Output the [X, Y] coordinate of the center of the cell containing the given text.  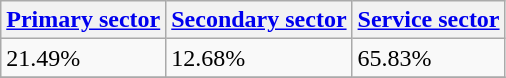
21.49% [84, 58]
Primary sector [84, 20]
Secondary sector [259, 20]
12.68% [259, 58]
Service sector [428, 20]
65.83% [428, 58]
